Identify which cell holds the provided text, then report its (X, Y) central coordinate. 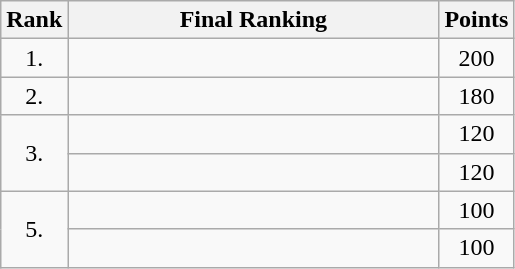
5. (34, 229)
Points (476, 20)
1. (34, 58)
3. (34, 153)
2. (34, 96)
180 (476, 96)
200 (476, 58)
Final Ranking (254, 20)
Rank (34, 20)
